Capture the cell that displays the provided text and extract its (X, Y) central coordinate. 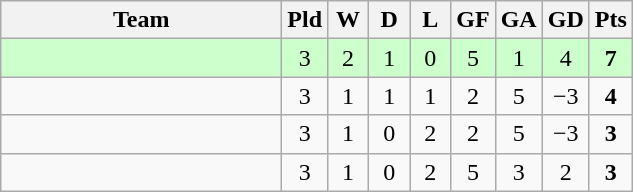
GA (518, 20)
GD (566, 20)
W (348, 20)
GF (473, 20)
Team (142, 20)
D (390, 20)
7 (610, 58)
Pts (610, 20)
Pld (305, 20)
L (430, 20)
